From the cell containing the given text, extract its center point as [x, y] coordinate. 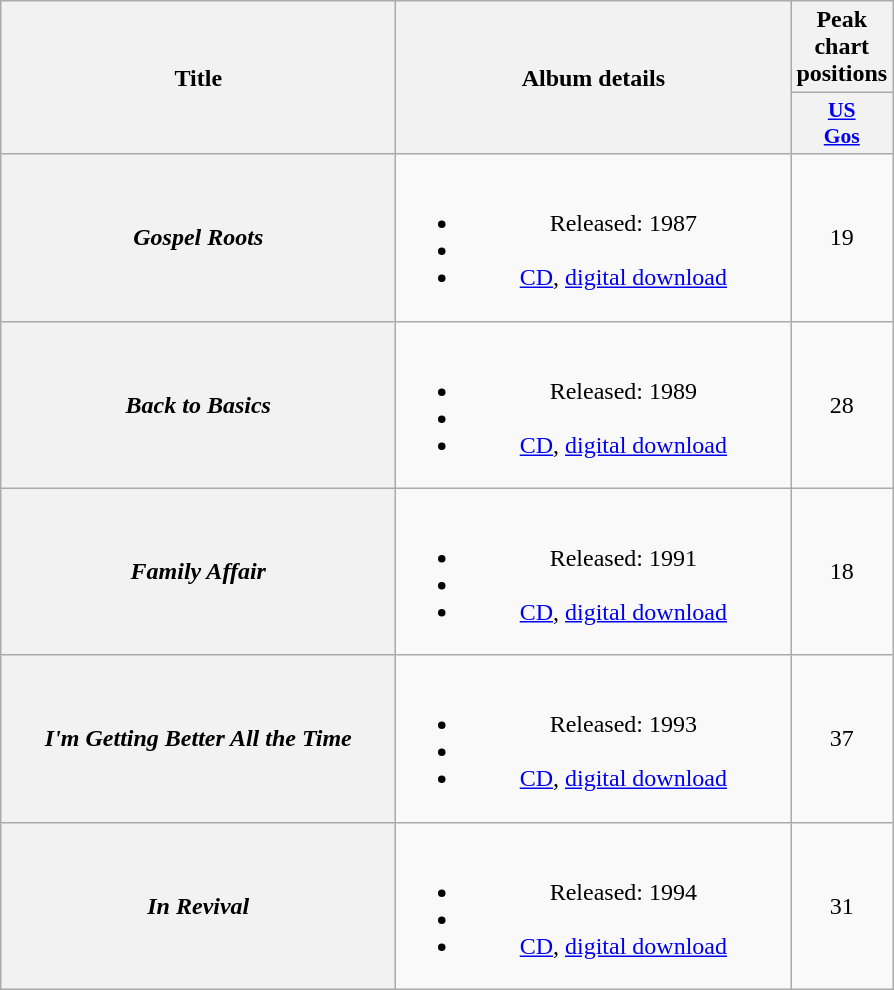
19 [842, 238]
28 [842, 404]
Family Affair [198, 572]
18 [842, 572]
Album details [594, 78]
Released: 1989CD, digital download [594, 404]
I'm Getting Better All the Time [198, 738]
Peak chart positions [842, 47]
37 [842, 738]
31 [842, 906]
Gospel Roots [198, 238]
In Revival [198, 906]
Released: 1993CD, digital download [594, 738]
Released: 1994CD, digital download [594, 906]
USGos [842, 124]
Back to Basics [198, 404]
Title [198, 78]
Released: 1991CD, digital download [594, 572]
Released: 1987CD, digital download [594, 238]
